Provide the [x, y] coordinate of the cell's center where the given text is located.  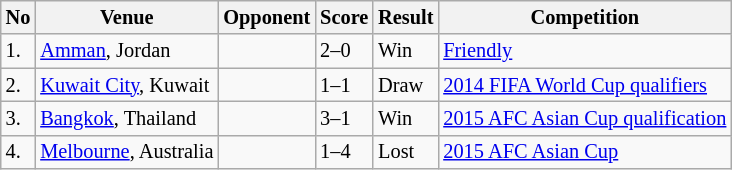
2–0 [344, 51]
2. [18, 85]
Draw [406, 85]
Bangkok, Thailand [126, 118]
Lost [406, 152]
Opponent [266, 17]
Friendly [584, 51]
1–4 [344, 152]
Amman, Jordan [126, 51]
Score [344, 17]
Venue [126, 17]
2014 FIFA World Cup qualifiers [584, 85]
Competition [584, 17]
1–1 [344, 85]
1. [18, 51]
3–1 [344, 118]
Kuwait City, Kuwait [126, 85]
2015 AFC Asian Cup [584, 152]
Melbourne, Australia [126, 152]
Result [406, 17]
3. [18, 118]
No [18, 17]
4. [18, 152]
2015 AFC Asian Cup qualification [584, 118]
